From the cell containing the given text, extract its center point as (X, Y) coordinate. 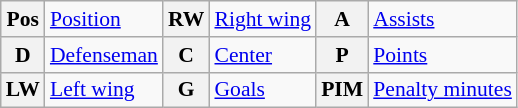
D (23, 55)
A (342, 19)
Defenseman (104, 55)
C (186, 55)
Assists (442, 19)
Center (262, 55)
G (186, 90)
Penalty minutes (442, 90)
P (342, 55)
LW (23, 90)
Points (442, 55)
Goals (262, 90)
RW (186, 19)
Position (104, 19)
Left wing (104, 90)
Right wing (262, 19)
Pos (23, 19)
PIM (342, 90)
